Scan for the cell matching the given text and deliver its [X, Y] coordinate at center. 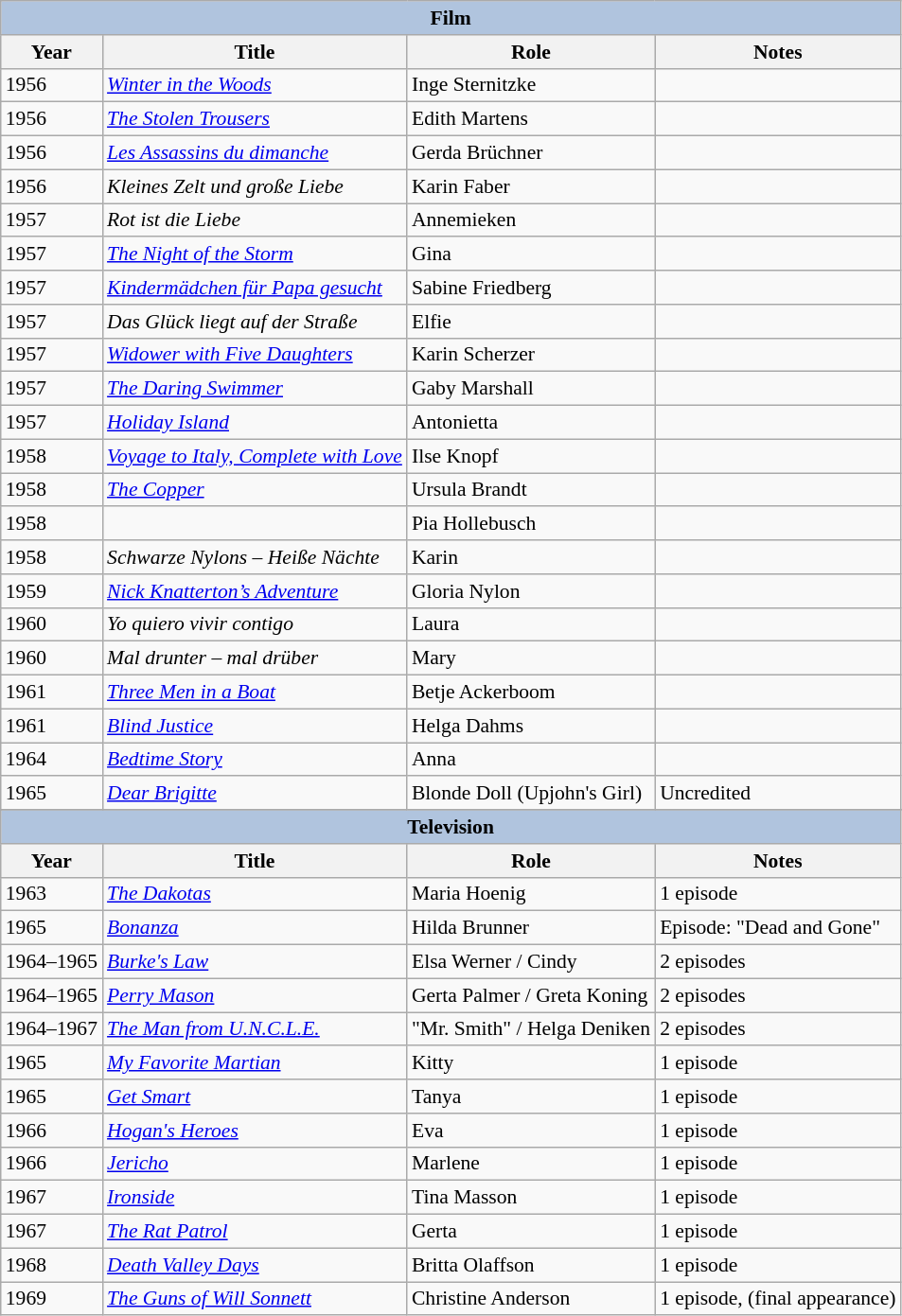
Rot ist die Liebe [255, 220]
"Mr. Smith" / Helga Deniken [531, 1029]
Widower with Five Daughters [255, 355]
The Man from U.N.C.L.E. [255, 1029]
Gloria Nylon [531, 591]
Gerta Palmer / Greta Koning [531, 995]
Karin [531, 557]
Betje Ackerboom [531, 693]
Mary [531, 658]
Hilda Brunner [531, 928]
Laura [531, 624]
Uncredited [778, 794]
The Dakotas [255, 894]
Marlene [531, 1164]
Burke's Law [255, 962]
Three Men in a Boat [255, 693]
Annemieken [531, 220]
Television [451, 827]
Episode: "Dead and Gone" [778, 928]
1959 [51, 591]
The Copper [255, 490]
1964 [51, 760]
Kleines Zelt und große Liebe [255, 186]
Nick Knatterton’s Adventure [255, 591]
Christine Anderson [531, 1299]
Winter in the Woods [255, 85]
Film [451, 18]
Les Assassins du dimanche [255, 153]
Karin Faber [531, 186]
Voyage to Italy, Complete with Love [255, 456]
Anna [531, 760]
1 episode, (final appearance) [778, 1299]
Bonanza [255, 928]
Perry Mason [255, 995]
The Daring Swimmer [255, 389]
Elfie [531, 322]
1969 [51, 1299]
Das Glück liegt auf der Straße [255, 322]
The Night of the Storm [255, 254]
Death Valley Days [255, 1265]
Gaby Marshall [531, 389]
Ursula Brandt [531, 490]
1963 [51, 894]
Antonietta [531, 423]
Mal drunter – mal drüber [255, 658]
The Rat Patrol [255, 1232]
Get Smart [255, 1097]
The Guns of Will Sonnett [255, 1299]
The Stolen Trousers [255, 119]
Holiday Island [255, 423]
Blonde Doll (Upjohn's Girl) [531, 794]
Pia Hollebusch [531, 524]
1968 [51, 1265]
Kindermädchen für Papa gesucht [255, 288]
Gina [531, 254]
My Favorite Martian [255, 1063]
Sabine Friedberg [531, 288]
Kitty [531, 1063]
Tanya [531, 1097]
Gerta [531, 1232]
Dear Brigitte [255, 794]
Maria Hoenig [531, 894]
Ilse Knopf [531, 456]
Blind Justice [255, 726]
Inge Sternitzke [531, 85]
Yo quiero vivir contigo [255, 624]
Karin Scherzer [531, 355]
Jericho [255, 1164]
Helga Dahms [531, 726]
Edith Martens [531, 119]
Tina Masson [531, 1198]
Schwarze Nylons – Heiße Nächte [255, 557]
Elsa Werner / Cindy [531, 962]
Bedtime Story [255, 760]
Gerda Brüchner [531, 153]
1964–1967 [51, 1029]
Britta Olaffson [531, 1265]
Hogan's Heroes [255, 1131]
Eva [531, 1131]
Ironside [255, 1198]
